Scan for the cell matching the given text and deliver its (X, Y) coordinate at center. 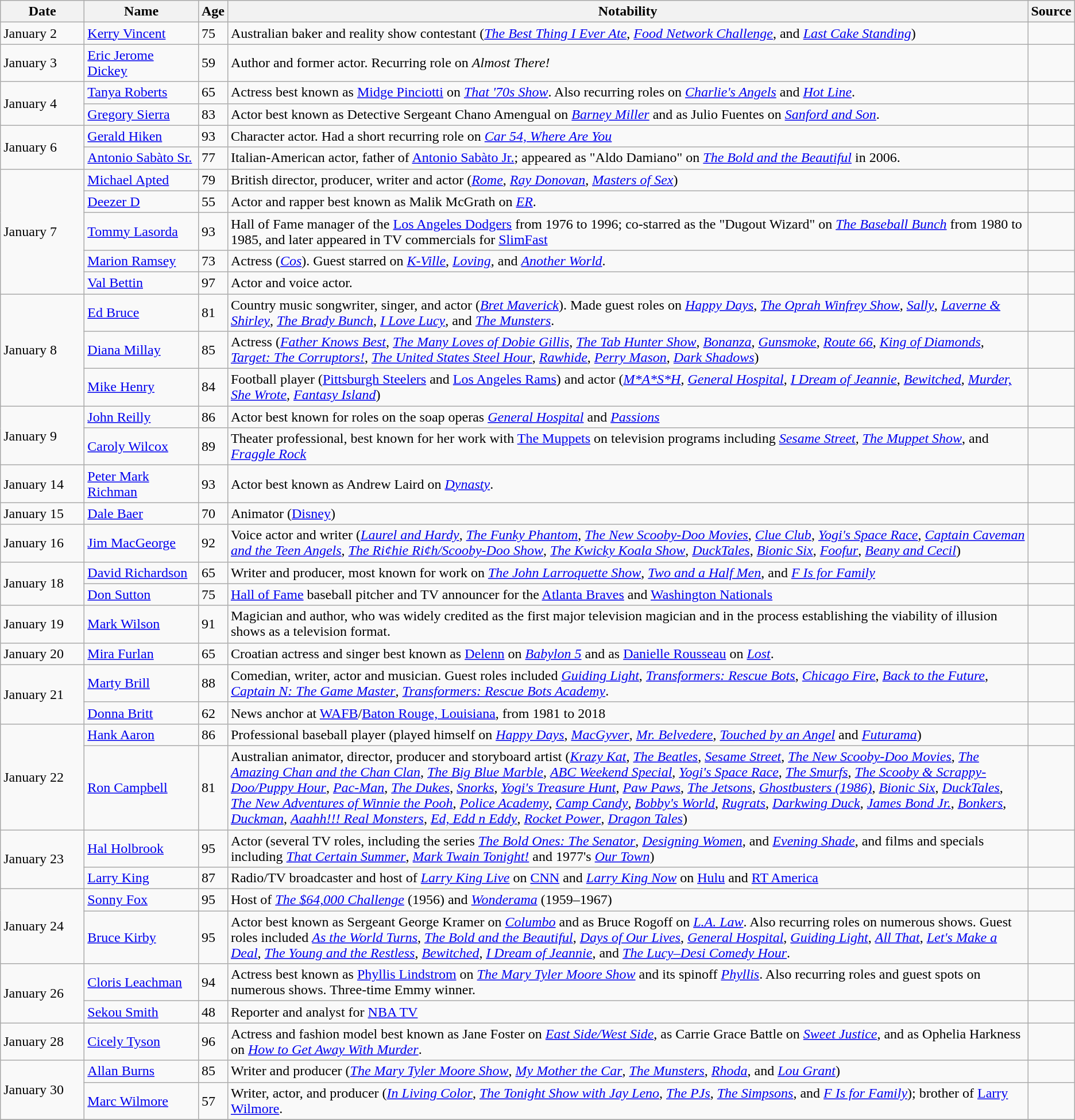
96 (212, 1042)
88 (212, 683)
Italian-American actor, father of Antonio Sabàto Jr.; appeared as "Aldo Damiano" on The Bold and the Beautiful in 2006. (628, 158)
97 (212, 283)
Actor and rapper best known as Malik McGrath on ER. (628, 202)
January 21 (42, 694)
59 (212, 63)
Antonio Sabàto Sr. (141, 158)
January 14 (42, 484)
Radio/TV broadcaster and host of Larry King Live on CNN and Larry King Now on Hulu and RT America (628, 878)
Hall of Fame baseball pitcher and TV announcer for the Atlanta Braves and Washington Nationals (628, 594)
Diana Millay (141, 350)
Gerald Hiken (141, 136)
Writer, actor, and producer (In Living Color, The Tonight Show with Jay Leno, The PJs, The Simpsons, and F Is for Family); brother of Larry Wilmore. (628, 1100)
Sonny Fox (141, 900)
Jim MacGeorge (141, 543)
January 30 (42, 1090)
Date (42, 11)
Larry King (141, 878)
83 (212, 114)
January 16 (42, 543)
Notability (628, 11)
January 7 (42, 231)
January 2 (42, 33)
Actress (Cos). Guest starred on K-Ville, Loving, and Another World. (628, 261)
92 (212, 543)
Source (1051, 11)
Cloris Leachman (141, 982)
Writer and producer, most known for work on The John Larroquette Show, Two and a Half Men, and F Is for Family (628, 573)
Author and former actor. Recurring role on Almost There! (628, 63)
Tanya Roberts (141, 92)
Val Bettin (141, 283)
73 (212, 261)
Marion Ramsey (141, 261)
Character actor. Had a short recurring role on Car 54, Where Are You (628, 136)
Animator (Disney) (628, 513)
John Reilly (141, 417)
January 20 (42, 654)
January 8 (42, 350)
Gregory Sierra (141, 114)
January 19 (42, 624)
84 (212, 387)
January 22 (42, 777)
57 (212, 1100)
Professional baseball player (played himself on Happy Days, MacGyver, Mr. Belvedere, Touched by an Angel and Futurama) (628, 735)
Tommy Lasorda (141, 231)
Writer and producer (The Mary Tyler Moore Show, My Mother the Car, The Munsters, Rhoda, and Lou Grant) (628, 1071)
Dale Baer (141, 513)
Eric Jerome Dickey (141, 63)
Donna Britt (141, 713)
91 (212, 624)
48 (212, 1012)
Australian baker and reality show contestant (The Best Thing I Ever Ate, Food Network Challenge, and Last Cake Standing) (628, 33)
Hal Holbrook (141, 848)
British director, producer, writer and actor (Rome, Ray Donovan, Masters of Sex) (628, 180)
Marc Wilmore (141, 1100)
Actress best known as Midge Pinciotti on That '70s Show. Also recurring roles on Charlie's Angels and Hot Line. (628, 92)
January 3 (42, 63)
62 (212, 713)
Sekou Smith (141, 1012)
January 4 (42, 103)
News anchor at WAFB/Baton Rouge, Louisiana, from 1981 to 2018 (628, 713)
Age (212, 11)
Deezer D (141, 202)
Bruce Kirby (141, 937)
Actor best known as Detective Sergeant Chano Amengual on Barney Miller and as Julio Fuentes on Sanford and Son. (628, 114)
January 24 (42, 926)
94 (212, 982)
89 (212, 447)
Mira Furlan (141, 654)
Don Sutton (141, 594)
Croatian actress and singer best known as Delenn on Babylon 5 and as Danielle Rousseau on Lost. (628, 654)
Allan Burns (141, 1071)
January 26 (42, 994)
79 (212, 180)
Actor best known as Andrew Laird on Dynasty. (628, 484)
77 (212, 158)
Actor best known for roles on the soap operas General Hospital and Passions (628, 417)
Kerry Vincent (141, 33)
January 6 (42, 147)
Cicely Tyson (141, 1042)
70 (212, 513)
Theater professional, best known for her work with The Muppets on television programs including Sesame Street, The Muppet Show, and Fraggle Rock (628, 447)
Ron Campbell (141, 787)
Actor and voice actor. (628, 283)
Host of The $64,000 Challenge (1956) and Wonderama (1959–1967) (628, 900)
87 (212, 878)
January 9 (42, 435)
Marty Brill (141, 683)
Hank Aaron (141, 735)
Name (141, 11)
Michael Apted (141, 180)
Caroly Wilcox (141, 447)
January 15 (42, 513)
January 23 (42, 859)
David Richardson (141, 573)
55 (212, 202)
Mike Henry (141, 387)
Reporter and analyst for NBA TV (628, 1012)
January 18 (42, 584)
Peter Mark Richman (141, 484)
Ed Bruce (141, 312)
January 28 (42, 1042)
Mark Wilson (141, 624)
